Determine the (X, Y) coordinate at the center of the cell enclosing the given text.  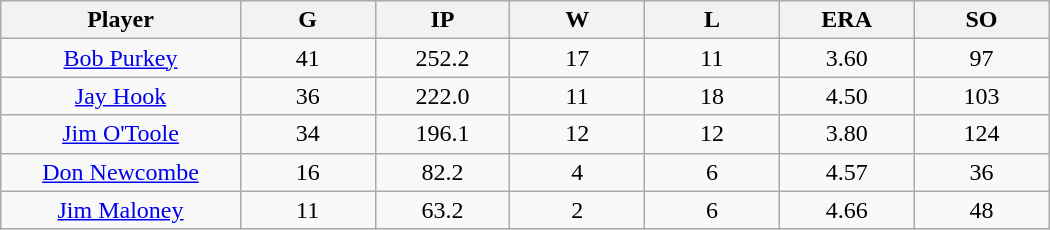
124 (982, 134)
16 (308, 172)
ERA (846, 20)
L (712, 20)
41 (308, 58)
2 (578, 210)
4.66 (846, 210)
IP (442, 20)
222.0 (442, 96)
Jim Maloney (121, 210)
4 (578, 172)
18 (712, 96)
63.2 (442, 210)
82.2 (442, 172)
17 (578, 58)
34 (308, 134)
3.80 (846, 134)
103 (982, 96)
G (308, 20)
W (578, 20)
196.1 (442, 134)
4.50 (846, 96)
Player (121, 20)
97 (982, 58)
Don Newcombe (121, 172)
SO (982, 20)
3.60 (846, 58)
48 (982, 210)
Bob Purkey (121, 58)
252.2 (442, 58)
Jim O'Toole (121, 134)
4.57 (846, 172)
Jay Hook (121, 96)
